Provide the (X, Y) coordinate of the cell's center where the given text is located.  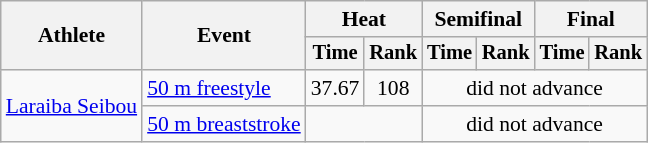
Laraiba Seibou (72, 106)
Semifinal (478, 19)
108 (393, 88)
Event (224, 36)
Final (591, 19)
Athlete (72, 36)
37.67 (336, 88)
Heat (364, 19)
50 m breaststroke (224, 124)
50 m freestyle (224, 88)
